Provide the [X, Y] coordinate of the cell's center where the given text is located.  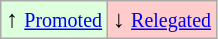
↑ Promoted [54, 20]
↓ Relegated [162, 20]
